Identify which cell holds the provided text, then report its (X, Y) central coordinate. 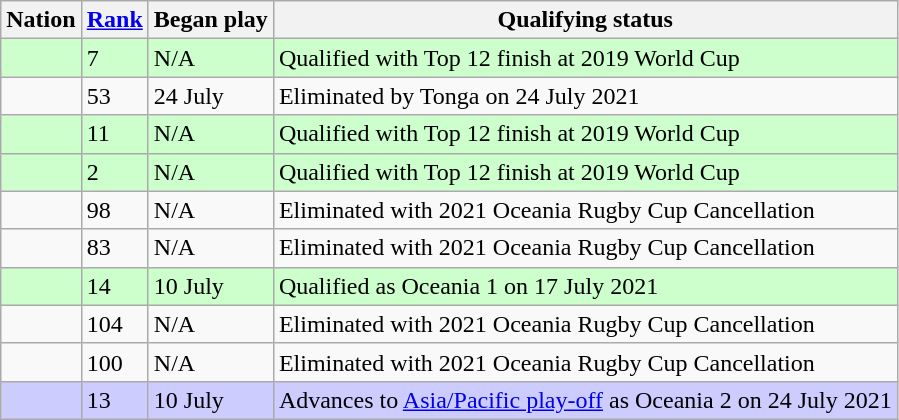
7 (114, 58)
Qualified as Oceania 1 on 17 July 2021 (585, 286)
Rank (114, 20)
Eliminated by Tonga on 24 July 2021 (585, 96)
11 (114, 134)
100 (114, 362)
Began play (210, 20)
83 (114, 248)
24 July (210, 96)
Nation (41, 20)
2 (114, 172)
104 (114, 324)
13 (114, 400)
98 (114, 210)
Advances to Asia/Pacific play-off as Oceania 2 on 24 July 2021 (585, 400)
14 (114, 286)
53 (114, 96)
Qualifying status (585, 20)
